From the cell containing the given text, extract its center point as [x, y] coordinate. 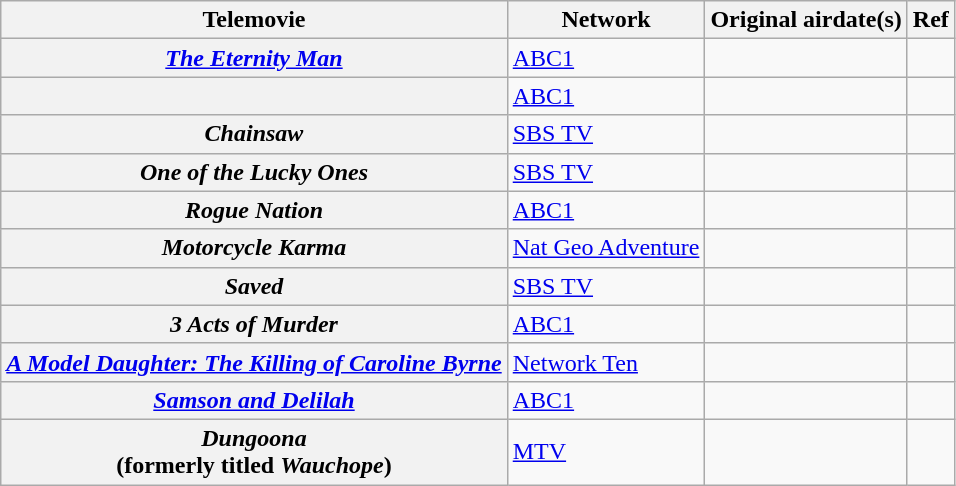
Original airdate(s) [806, 20]
Nat Geo Adventure [606, 248]
MTV [606, 452]
One of the Lucky Ones [254, 172]
Rogue Nation [254, 210]
Samson and Delilah [254, 400]
Chainsaw [254, 134]
Telemovie [254, 20]
Ref [930, 20]
A Model Daughter: The Killing of Caroline Byrne [254, 362]
Dungoona(formerly titled Wauchope) [254, 452]
3 Acts of Murder [254, 324]
The Eternity Man [254, 58]
Network Ten [606, 362]
Saved [254, 286]
Network [606, 20]
Motorcycle Karma [254, 248]
